Search for the cell housing the specified text and yield its [x, y] center coordinate. 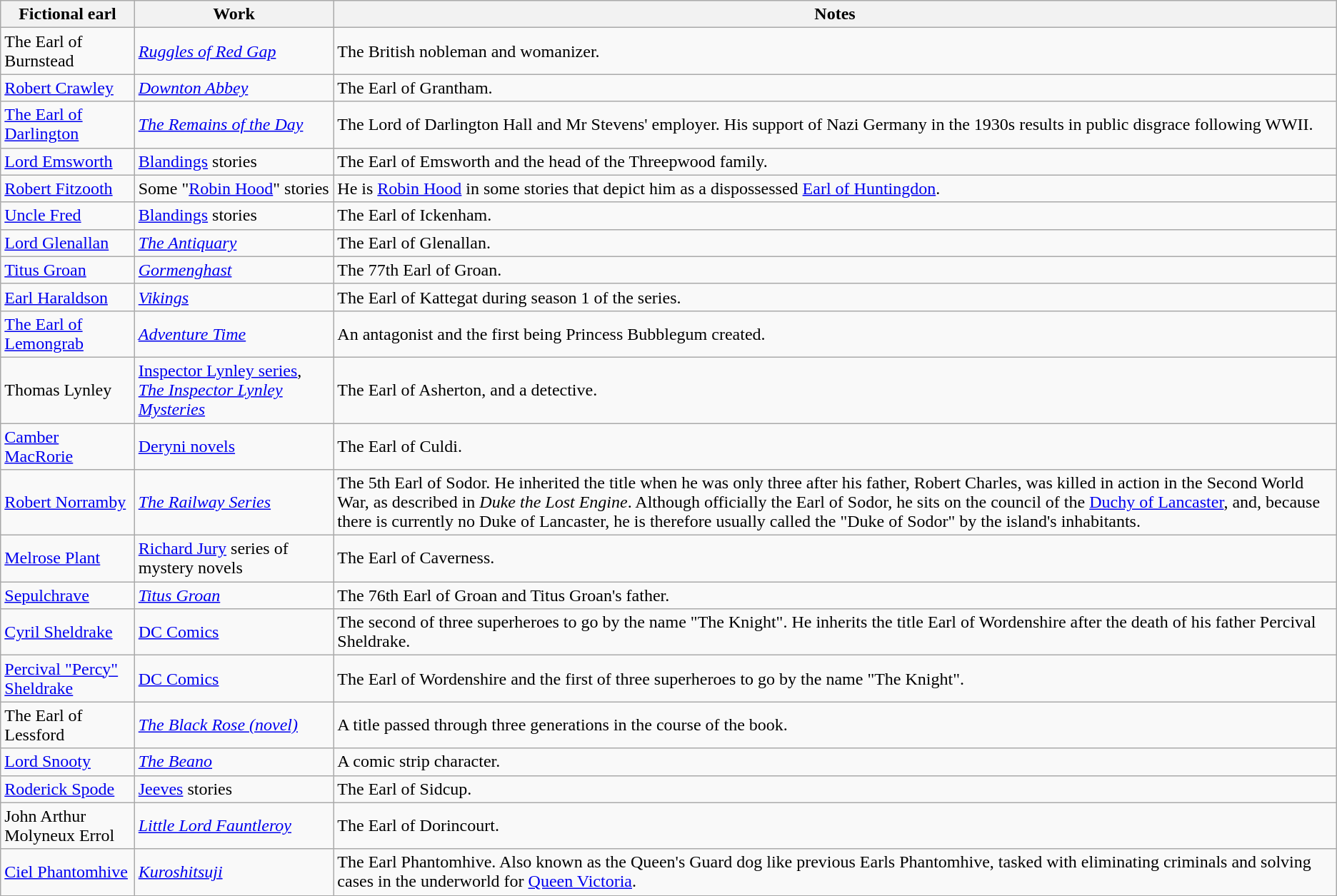
Melrose Plant [67, 558]
Sepulchrave [67, 595]
Inspector Lynley series, The Inspector Lynley Mysteries [234, 390]
Camber MacRorie [67, 446]
Robert Fitzooth [67, 188]
The Earl of Wordenshire and the first of three superheroes to go by the name "The Knight". [835, 678]
Percival "Percy" Sheldrake [67, 678]
Earl Haraldson [67, 297]
The 76th Earl of Groan and Titus Groan's father. [835, 595]
The Lord of Darlington Hall and Mr Stevens' employer. His support of Nazi Germany in the 1930s results in public disgrace following WWII. [835, 124]
Gormenghast [234, 270]
Jeeves stories [234, 789]
Work [234, 14]
The Earl of Kattegat during season 1 of the series. [835, 297]
Vikings [234, 297]
Kuroshitsuji [234, 872]
The Earl of Grantham. [835, 88]
Cyril Sheldrake [67, 633]
Fictional earl [67, 14]
The Earl of Sidcup. [835, 789]
The Black Rose (novel) [234, 725]
Roderick Spode [67, 789]
Lord Emsworth [67, 161]
Little Lord Fauntleroy [234, 825]
Ruggles of Red Gap [234, 51]
The Earl of Ickenham. [835, 216]
The Earl of Asherton, and a detective. [835, 390]
The Earl of Glenallan. [835, 243]
The 77th Earl of Groan. [835, 270]
The Antiquary [234, 243]
The Earl of Burnstead [67, 51]
Some "Robin Hood" stories [234, 188]
The British nobleman and womanizer. [835, 51]
Downton Abbey [234, 88]
The Earl of Darlington [67, 124]
The Earl of Lemongrab [67, 334]
Adventure Time [234, 334]
The Earl of Caverness. [835, 558]
Richard Jury series of mystery novels [234, 558]
Robert Crawley [67, 88]
Lord Snooty [67, 762]
The Remains of the Day [234, 124]
The Earl of Culdi. [835, 446]
John Arthur Molyneux Errol [67, 825]
The Railway Series [234, 503]
The Beano [234, 762]
Uncle Fred [67, 216]
Notes [835, 14]
Thomas Lynley [67, 390]
The Earl of Lessford [67, 725]
A comic strip character. [835, 762]
Robert Norramby [67, 503]
A title passed through three generations in the course of the book. [835, 725]
He is Robin Hood in some stories that depict him as a dispossessed Earl of Huntingdon. [835, 188]
An antagonist and the first being Princess Bubblegum created. [835, 334]
The Earl of Emsworth and the head of the Threepwood family. [835, 161]
Deryni novels [234, 446]
Ciel Phantomhive [67, 872]
The Earl of Dorincourt. [835, 825]
Lord Glenallan [67, 243]
